Provide the [X, Y] coordinate of the cell's center where the given text is located.  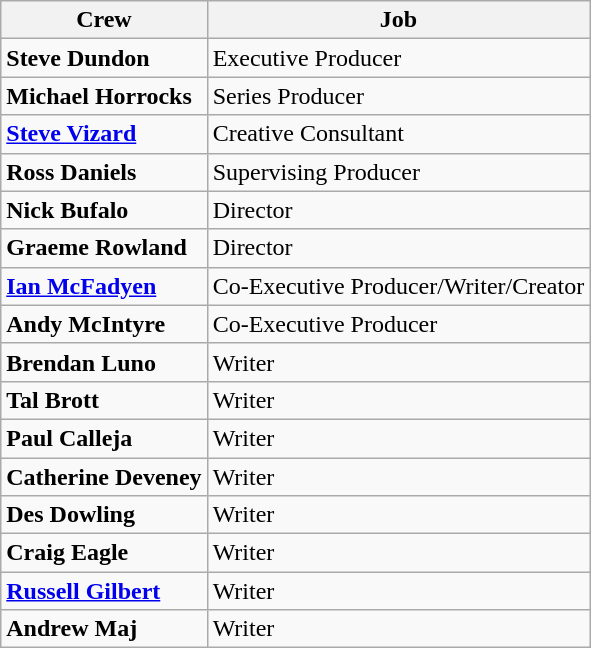
Co-Executive Producer/Writer/Creator [398, 286]
Series Producer [398, 96]
Andy McIntyre [104, 324]
Ross Daniels [104, 172]
Supervising Producer [398, 172]
Ian McFadyen [104, 286]
Michael Horrocks [104, 96]
Graeme Rowland [104, 248]
Brendan Luno [104, 362]
Co-Executive Producer [398, 324]
Executive Producer [398, 58]
Craig Eagle [104, 553]
Paul Calleja [104, 438]
Tal Brott [104, 400]
Steve Vizard [104, 134]
Andrew Maj [104, 629]
Russell Gilbert [104, 591]
Crew [104, 20]
Catherine Deveney [104, 477]
Job [398, 20]
Creative Consultant [398, 134]
Nick Bufalo [104, 210]
Des Dowling [104, 515]
Steve Dundon [104, 58]
